Pinpoint the cell where the given text exists, returning its (x, y) midpoint coordinate. 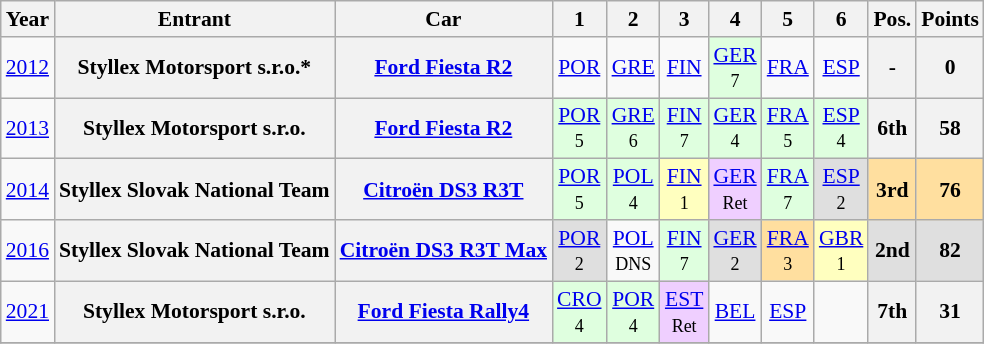
FIN (684, 68)
POR (580, 68)
6th (892, 128)
3 (684, 19)
76 (950, 190)
2nd (892, 250)
POLDNS (634, 250)
Citroën DS3 R3T (444, 190)
31 (950, 312)
FRA7 (788, 190)
0 (950, 68)
FRA3 (788, 250)
POL4 (634, 190)
2013 (28, 128)
5 (788, 19)
4 (734, 19)
Styllex Motorsport s.r.o.* (194, 68)
FIN1 (684, 190)
Citroën DS3 R3T Max (444, 250)
2 (634, 19)
82 (950, 250)
58 (950, 128)
GER7 (734, 68)
Car (444, 19)
ESP4 (842, 128)
2021 (28, 312)
BEL (734, 312)
FRA (788, 68)
ESTRet (684, 312)
GERRet (734, 190)
3rd (892, 190)
GBR1 (842, 250)
GER4 (734, 128)
2012 (28, 68)
Year (28, 19)
7th (892, 312)
CRO4 (580, 312)
Points (950, 19)
POR4 (634, 312)
- (892, 68)
ESP2 (842, 190)
Ford Fiesta Rally4 (444, 312)
POR2 (580, 250)
6 (842, 19)
GRE6 (634, 128)
2014 (28, 190)
Pos. (892, 19)
FRA5 (788, 128)
Entrant (194, 19)
GRE (634, 68)
2016 (28, 250)
1 (580, 19)
GER2 (734, 250)
